For the text-containing cell, return its midpoint in [x, y] coordinate format. 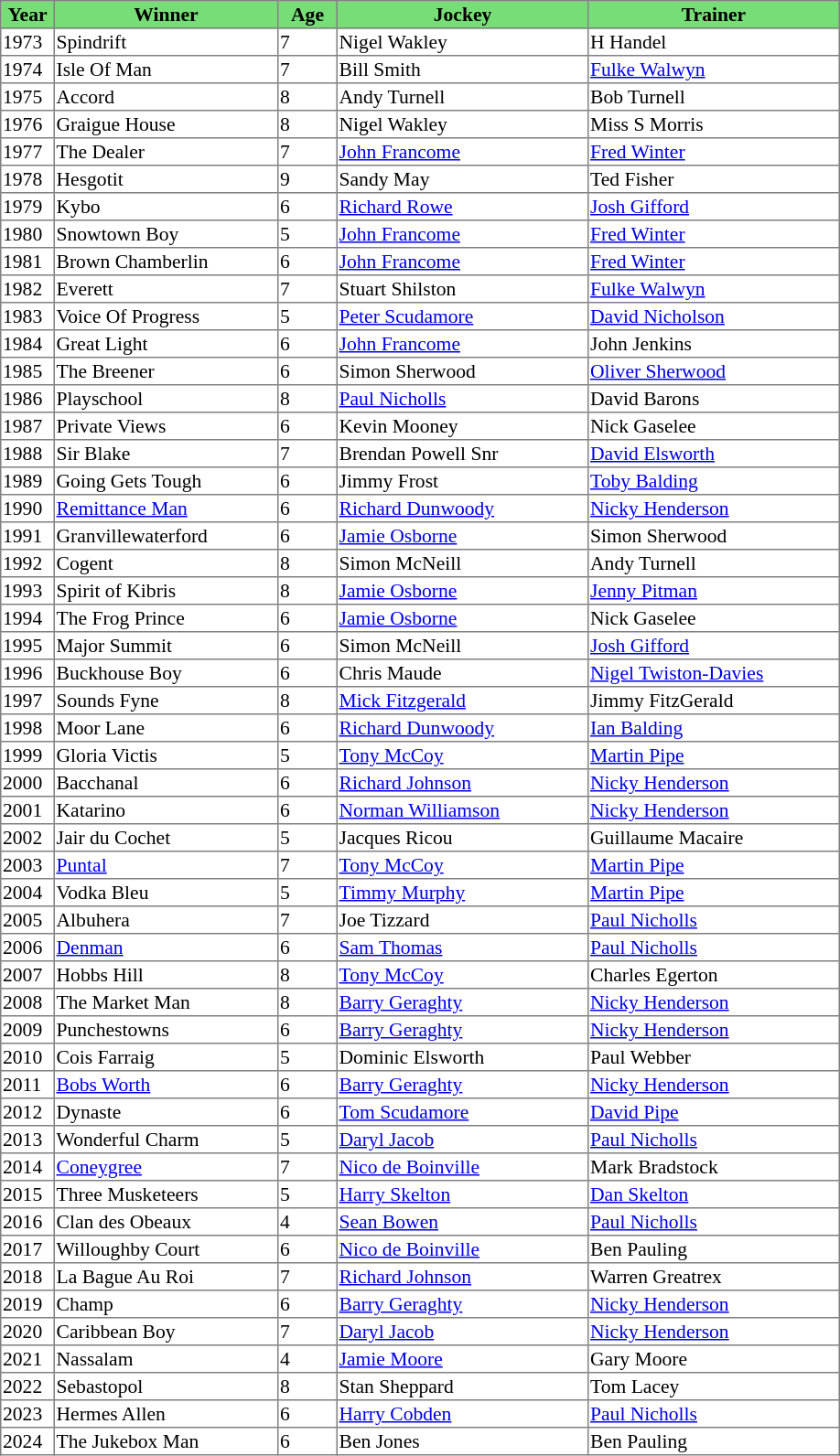
Guillaume Macaire [714, 838]
Mark Bradstock [714, 1167]
David Barons [714, 399]
Gloria Victis [166, 755]
2010 [27, 1057]
1985 [27, 371]
2013 [27, 1140]
2007 [27, 975]
1983 [27, 316]
Oliver Sherwood [714, 371]
Toby Balding [714, 481]
2016 [27, 1222]
Wonderful Charm [166, 1140]
1982 [27, 289]
Great Light [166, 344]
Paul Webber [714, 1057]
La Bague Au Roi [166, 1277]
Sean Bowen [462, 1222]
Hesgotit [166, 179]
The Breener [166, 371]
Kybo [166, 207]
1977 [27, 152]
2019 [27, 1304]
1990 [27, 509]
2002 [27, 838]
Three Musketeers [166, 1194]
2014 [27, 1167]
1991 [27, 536]
Hermes Allen [166, 1414]
Granvillewaterford [166, 536]
Sandy May [462, 179]
Hobbs Hill [166, 975]
1992 [27, 563]
1981 [27, 262]
2001 [27, 810]
1995 [27, 646]
2008 [27, 1002]
Champ [166, 1304]
Year [27, 15]
Trainer [714, 15]
Spirit of Kibris [166, 591]
Brendan Powell Snr [462, 454]
1984 [27, 344]
1975 [27, 97]
1973 [27, 42]
Nassalam [166, 1359]
Buckhouse Boy [166, 673]
9 [307, 179]
Going Gets Tough [166, 481]
1996 [27, 673]
2018 [27, 1277]
David Elsworth [714, 454]
1978 [27, 179]
1997 [27, 701]
Katarino [166, 810]
2017 [27, 1249]
2015 [27, 1194]
Gary Moore [714, 1359]
Jacques Ricou [462, 838]
Timmy Murphy [462, 893]
Winner [166, 15]
2004 [27, 893]
2021 [27, 1359]
1989 [27, 481]
Albuhera [166, 920]
Jenny Pitman [714, 591]
Tom Lacey [714, 1386]
Dan Skelton [714, 1194]
1976 [27, 124]
Dynaste [166, 1112]
Snowtown Boy [166, 234]
Stuart Shilston [462, 289]
Chris Maude [462, 673]
1987 [27, 426]
Jamie Moore [462, 1359]
Jair du Cochet [166, 838]
Ted Fisher [714, 179]
Age [307, 15]
The Market Man [166, 1002]
Caribbean Boy [166, 1332]
Brown Chamberlin [166, 262]
Mick Fitzgerald [462, 701]
Jimmy Frost [462, 481]
David Nicholson [714, 316]
Clan des Obeaux [166, 1222]
David Pipe [714, 1112]
Private Views [166, 426]
2012 [27, 1112]
Graigue House [166, 124]
2000 [27, 783]
Willoughby Court [166, 1249]
2023 [27, 1414]
Voice Of Progress [166, 316]
Tom Scudamore [462, 1112]
1979 [27, 207]
Spindrift [166, 42]
Puntal [166, 865]
Accord [166, 97]
Punchestowns [166, 1030]
Vodka Bleu [166, 893]
Denman [166, 947]
2005 [27, 920]
Jimmy FitzGerald [714, 701]
The Dealer [166, 152]
Ben Jones [462, 1441]
1998 [27, 728]
Bob Turnell [714, 97]
Major Summit [166, 646]
1974 [27, 70]
Coneygree [166, 1167]
Moor Lane [166, 728]
1980 [27, 234]
H Handel [714, 42]
The Jukebox Man [166, 1441]
2011 [27, 1085]
John Jenkins [714, 344]
Harry Cobden [462, 1414]
1988 [27, 454]
Playschool [166, 399]
Charles Egerton [714, 975]
Nigel Twiston-Davies [714, 673]
Stan Sheppard [462, 1386]
2020 [27, 1332]
Harry Skelton [462, 1194]
Cogent [166, 563]
Norman Williamson [462, 810]
1999 [27, 755]
Bill Smith [462, 70]
Jockey [462, 15]
2003 [27, 865]
1986 [27, 399]
Sir Blake [166, 454]
Richard Rowe [462, 207]
2024 [27, 1441]
Peter Scudamore [462, 316]
2006 [27, 947]
Bacchanal [166, 783]
Bobs Worth [166, 1085]
2009 [27, 1030]
2022 [27, 1386]
Sam Thomas [462, 947]
Miss S Morris [714, 124]
Sebastopol [166, 1386]
Kevin Mooney [462, 426]
Joe Tizzard [462, 920]
Ian Balding [714, 728]
Isle Of Man [166, 70]
1994 [27, 618]
Dominic Elsworth [462, 1057]
Cois Farraig [166, 1057]
Everett [166, 289]
The Frog Prince [166, 618]
Warren Greatrex [714, 1277]
1993 [27, 591]
Sounds Fyne [166, 701]
Remittance Man [166, 509]
